Scan for the cell matching the given text and deliver its (x, y) coordinate at center. 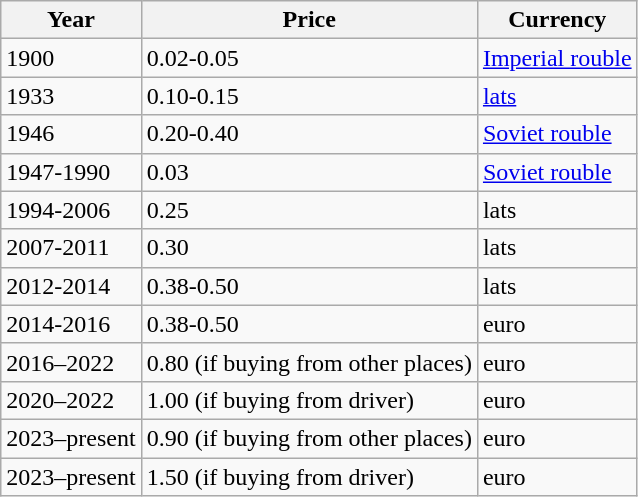
1.50 (if buying from driver) (309, 477)
0.90 (if buying from other places) (309, 438)
Currency (557, 20)
2020–2022 (71, 400)
0.80 (if buying from other places) (309, 362)
1.00 (if buying from driver) (309, 400)
Price (309, 20)
0.03 (309, 172)
1994-2006 (71, 210)
2014-2016 (71, 324)
0.20-0.40 (309, 134)
1900 (71, 58)
0.25 (309, 210)
1947-1990 (71, 172)
1946 (71, 134)
0.02-0.05 (309, 58)
0.30 (309, 248)
2007-2011 (71, 248)
1933 (71, 96)
Year (71, 20)
0.10-0.15 (309, 96)
2016–2022 (71, 362)
2012-2014 (71, 286)
Imperial rouble (557, 58)
